Return [X, Y] of the center of cell containing provided text 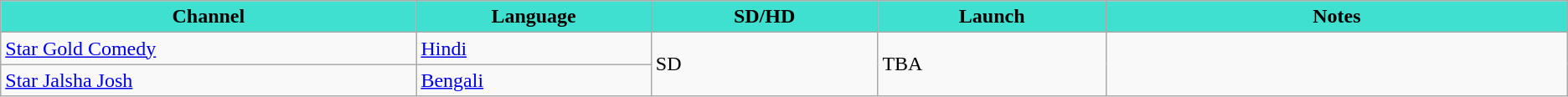
Notes [1337, 17]
Star Gold Comedy [209, 48]
TBA [992, 64]
SD/HD [764, 17]
Hindi [534, 48]
Star Jalsha Josh [209, 80]
Launch [992, 17]
Bengali [534, 80]
Language [534, 17]
Channel [209, 17]
SD [764, 64]
